Determine the [x, y] coordinate at the center of the cell enclosing the given text.  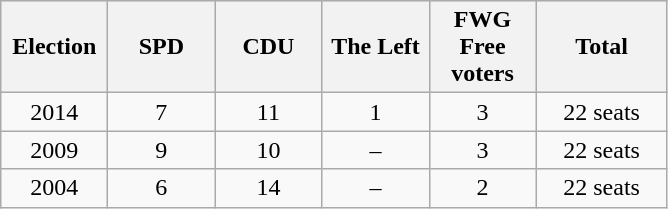
2004 [54, 188]
Total [602, 47]
11 [268, 112]
2014 [54, 112]
6 [162, 188]
CDU [268, 47]
7 [162, 112]
2 [482, 188]
Election [54, 47]
2009 [54, 150]
9 [162, 150]
14 [268, 188]
10 [268, 150]
1 [376, 112]
FWG Free voters [482, 47]
SPD [162, 47]
The Left [376, 47]
